Detect which cell encompasses the target text, then output its [x, y] center coordinate. 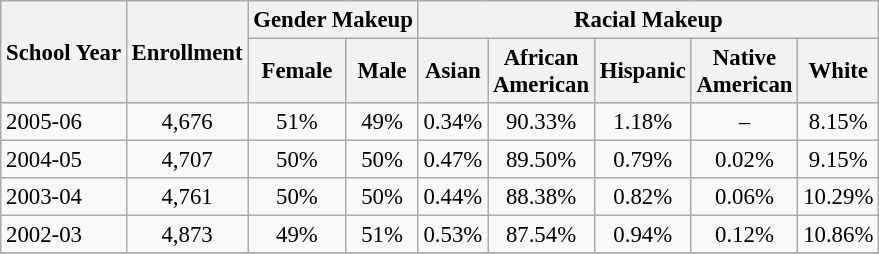
0.12% [744, 235]
88.38% [542, 197]
1.18% [642, 122]
0.06% [744, 197]
Racial Makeup [648, 20]
4,707 [187, 160]
School Year [64, 52]
Gender Makeup [333, 20]
Female [297, 72]
White [838, 72]
Native American [744, 72]
9.15% [838, 160]
89.50% [542, 160]
0.79% [642, 160]
Hispanic [642, 72]
2005-06 [64, 122]
Male [382, 72]
Enrollment [187, 52]
10.86% [838, 235]
– [744, 122]
0.44% [452, 197]
Asian [452, 72]
8.15% [838, 122]
0.47% [452, 160]
10.29% [838, 197]
4,676 [187, 122]
0.34% [452, 122]
4,761 [187, 197]
4,873 [187, 235]
2003-04 [64, 197]
90.33% [542, 122]
0.53% [452, 235]
0.82% [642, 197]
87.54% [542, 235]
African American [542, 72]
0.94% [642, 235]
2002-03 [64, 235]
0.02% [744, 160]
2004-05 [64, 160]
